Extract the [x, y] coordinate from the center of the cell holding the provided text.  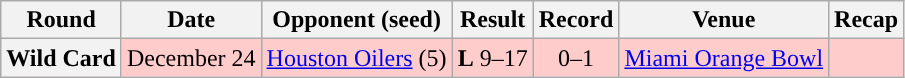
Result [492, 20]
Round [62, 20]
December 24 [191, 58]
Record [576, 20]
Miami Orange Bowl [724, 58]
Wild Card [62, 58]
Venue [724, 20]
0–1 [576, 58]
L 9–17 [492, 58]
Date [191, 20]
Recap [866, 20]
Houston Oilers (5) [356, 58]
Opponent (seed) [356, 20]
